Detect which cell encompasses the target text, then output its [x, y] center coordinate. 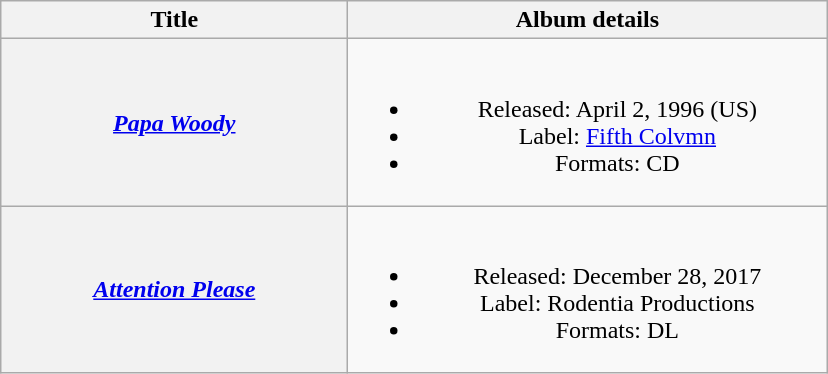
Attention Please [174, 290]
Album details [588, 20]
Title [174, 20]
Released: April 2, 1996 (US)Label: Fifth ColvmnFormats: CD [588, 122]
Released: December 28, 2017Label: Rodentia ProductionsFormats: DL [588, 290]
Papa Woody [174, 122]
